Return the [X, Y] coordinate for the center point of the cell that contains the specified text.  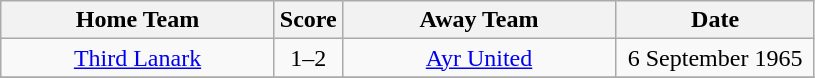
Away Team [479, 20]
6 September 1965 [716, 58]
Date [716, 20]
Third Lanark [138, 58]
Score [308, 20]
Home Team [138, 20]
1–2 [308, 58]
Ayr United [479, 58]
